Search for the cell housing the specified text and yield its [X, Y] center coordinate. 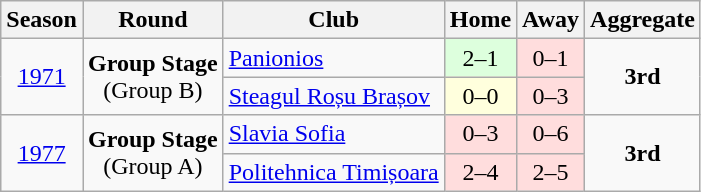
Steagul Roșu Brașov [334, 96]
0–6 [551, 134]
1971 [42, 77]
1977 [42, 153]
Group Stage(Group B) [152, 77]
Panionios [334, 58]
Club [334, 20]
2–5 [551, 172]
Season [42, 20]
Slavia Sofia [334, 134]
Group Stage(Group A) [152, 153]
Aggregate [643, 20]
0–0 [480, 96]
Away [551, 20]
Home [480, 20]
0–1 [551, 58]
Politehnica Timișoara [334, 172]
2–1 [480, 58]
Round [152, 20]
2–4 [480, 172]
